Identify which cell holds the provided text, then report its (X, Y) central coordinate. 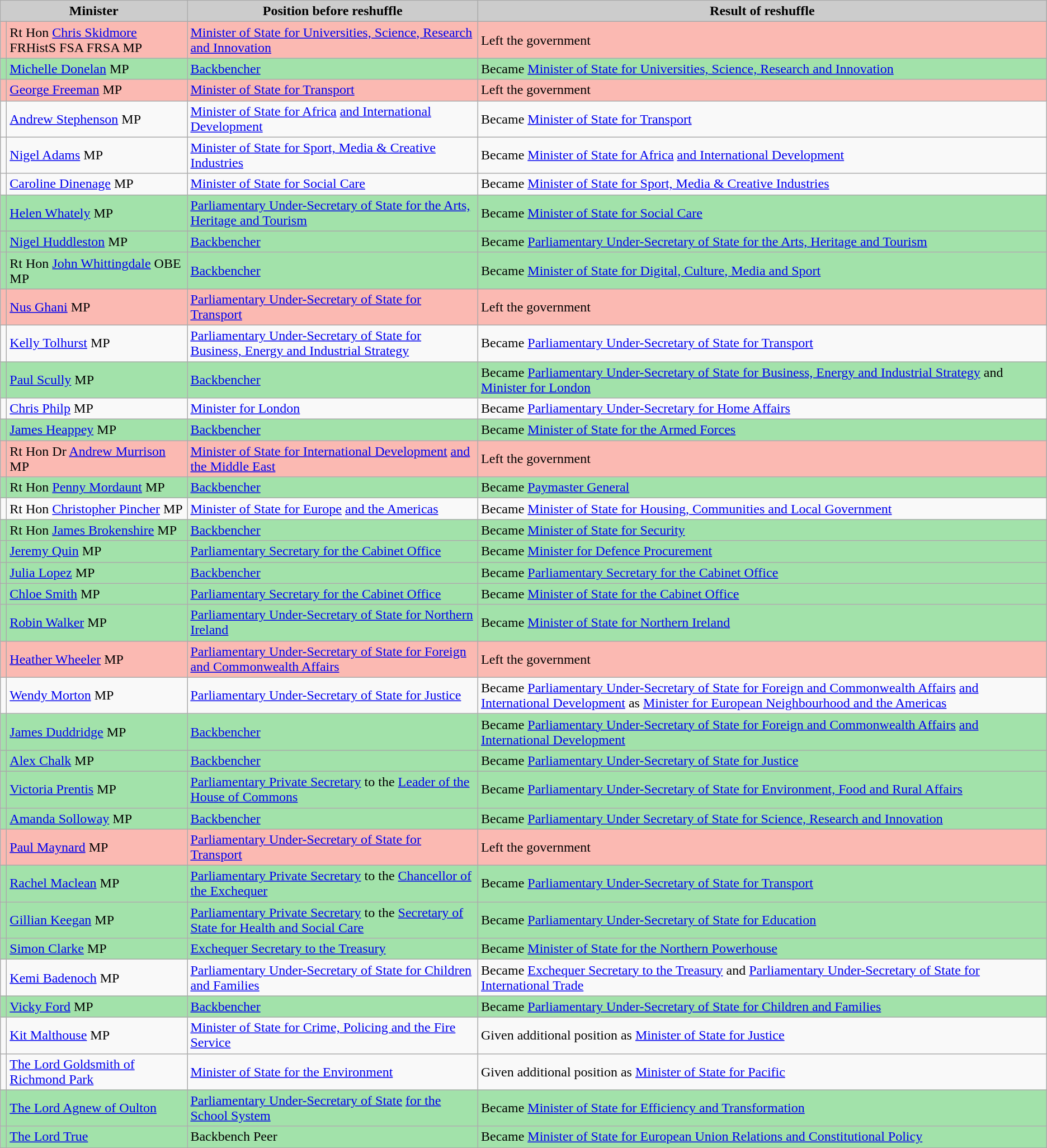
Alex Chalk MP (97, 760)
Rt Hon Chris Skidmore FRHistS FSA FRSA MP (97, 40)
Minister of State for Social Care (333, 184)
Became Minister of State for Digital, Culture, Media and Sport (762, 271)
Became Parliamentary Under-Secretary of State for Justice (762, 760)
Vicky Ford MP (97, 1007)
Kit Malthouse MP (97, 1036)
Nus Ghani MP (97, 306)
Kemi Badenoch MP (97, 977)
Andrew Stephenson MP (97, 119)
Paul Scully MP (97, 379)
Became Minister of State for Efficiency and Transformation (762, 1108)
Caroline Dinenage MP (97, 184)
Jeremy Quin MP (97, 551)
Became Parliamentary Under Secretary of State for Science, Research and Innovation (762, 818)
Became Parliamentary Under-Secretary of State for Children and Families (762, 1007)
Minister of State for the Environment (333, 1071)
Minister of State for Transport (333, 90)
Nigel Adams MP (97, 155)
Parliamentary Under-Secretary of State for Northern Ireland (333, 623)
Michelle Donelan MP (97, 69)
Became Minister of State for the Northern Powerhouse (762, 949)
Rt Hon Christopher Pincher MP (97, 509)
Heather Wheeler MP (97, 659)
James Heappey MP (97, 430)
Paul Maynard MP (97, 848)
Wendy Morton MP (97, 696)
Victoria Prentis MP (97, 790)
Chloe Smith MP (97, 594)
Simon Clarke MP (97, 949)
Became Minister of State for the Cabinet Office (762, 594)
Minister for London (333, 409)
Exchequer Secretary to the Treasury (333, 949)
The Lord Goldsmith of Richmond Park (97, 1071)
Rt Hon John Whittingdale OBE MP (97, 271)
Given additional position as Minister of State for Justice (762, 1036)
Minister of State for Europe and the Americas (333, 509)
Parliamentary Private Secretary to the Secretary of State for Health and Social Care (333, 920)
Rachel Maclean MP (97, 884)
Position before reshuffle (333, 11)
Became Minister of State for Africa and International Development (762, 155)
Robin Walker MP (97, 623)
Became Minister of State for Social Care (762, 212)
Parliamentary Under-Secretary of State for Justice (333, 696)
Backbench Peer (333, 1137)
Parliamentary Private Secretary to the Chancellor of the Exchequer (333, 884)
Nigel Huddleston MP (97, 242)
Became Minister of State for Security (762, 530)
Kelly Tolhurst MP (97, 343)
Became Parliamentary Under-Secretary of State for Business, Energy and Industrial Strategy and Minister for London (762, 379)
Became Minister of State for Northern Ireland (762, 623)
Julia Lopez MP (97, 573)
Became Parliamentary Under-Secretary of State for Foreign and Commonwealth Affairs and International Development (762, 731)
Became Parliamentary Secretary for the Cabinet Office (762, 573)
The Lord True (97, 1137)
James Duddridge MP (97, 731)
Result of reshuffle (762, 11)
Became Parliamentary Under-Secretary of State for Environment, Food and Rural Affairs (762, 790)
Became Minister of State for Transport (762, 119)
Minister of State for Africa and International Development (333, 119)
Gillian Keegan MP (97, 920)
Chris Philp MP (97, 409)
Became Minister for Defence Procurement (762, 551)
Parliamentary Under-Secretary of State for Children and Families (333, 977)
Minister (94, 11)
Became Minister of State for the Armed Forces (762, 430)
Became Exchequer Secretary to the Treasury and Parliamentary Under-Secretary of State for International Trade (762, 977)
Parliamentary Under-Secretary of State for the School System (333, 1108)
Parliamentary Private Secretary to the Leader of the House of Commons (333, 790)
Parliamentary Under-Secretary of State for Business, Energy and Industrial Strategy (333, 343)
Minister of State for Crime, Policing and the Fire Service (333, 1036)
Minister of State for International Development and the Middle East (333, 459)
Became Parliamentary Under-Secretary of State for the Arts, Heritage and Tourism (762, 242)
Minister of State for Sport, Media & Creative Industries (333, 155)
Rt Hon Penny Mordaunt MP (97, 488)
Rt Hon James Brokenshire MP (97, 530)
Became Minister of State for Housing, Communities and Local Government (762, 509)
Became Paymaster General (762, 488)
Became Minister of State for European Union Relations and Constitutional Policy (762, 1137)
Rt Hon Dr Andrew Murrison MP (97, 459)
Minister of State for Universities, Science, Research and Innovation (333, 40)
Parliamentary Under-Secretary of State for Foreign and Commonwealth Affairs (333, 659)
Parliamentary Under-Secretary of State for the Arts, Heritage and Tourism (333, 212)
Amanda Solloway MP (97, 818)
Became Minister of State for Sport, Media & Creative Industries (762, 184)
The Lord Agnew of Oulton (97, 1108)
Given additional position as Minister of State for Pacific (762, 1071)
Became Parliamentary Under-Secretary for Home Affairs (762, 409)
Became Parliamentary Under-Secretary of State for Education (762, 920)
Helen Whately MP (97, 212)
Became Minister of State for Universities, Science, Research and Innovation (762, 69)
George Freeman MP (97, 90)
